For the text-containing cell, return its midpoint in (x, y) coordinate format. 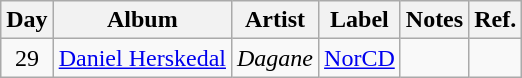
29 (27, 58)
Album (142, 20)
Notes (434, 20)
Ref. (496, 20)
Label (360, 20)
Day (27, 20)
NorCD (360, 58)
Artist (274, 20)
Daniel Herskedal (142, 58)
Dagane (274, 58)
